Find where the given text appears and provide that cell's center as (x, y) coordinate. 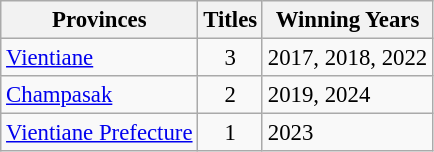
2019, 2024 (347, 95)
Champasak (100, 95)
3 (230, 58)
2 (230, 95)
2017, 2018, 2022 (347, 58)
1 (230, 133)
Titles (230, 20)
Vientiane (100, 58)
Provinces (100, 20)
2023 (347, 133)
Winning Years (347, 20)
Vientiane Prefecture (100, 133)
